For the text-containing cell, return its midpoint in [X, Y] coordinate format. 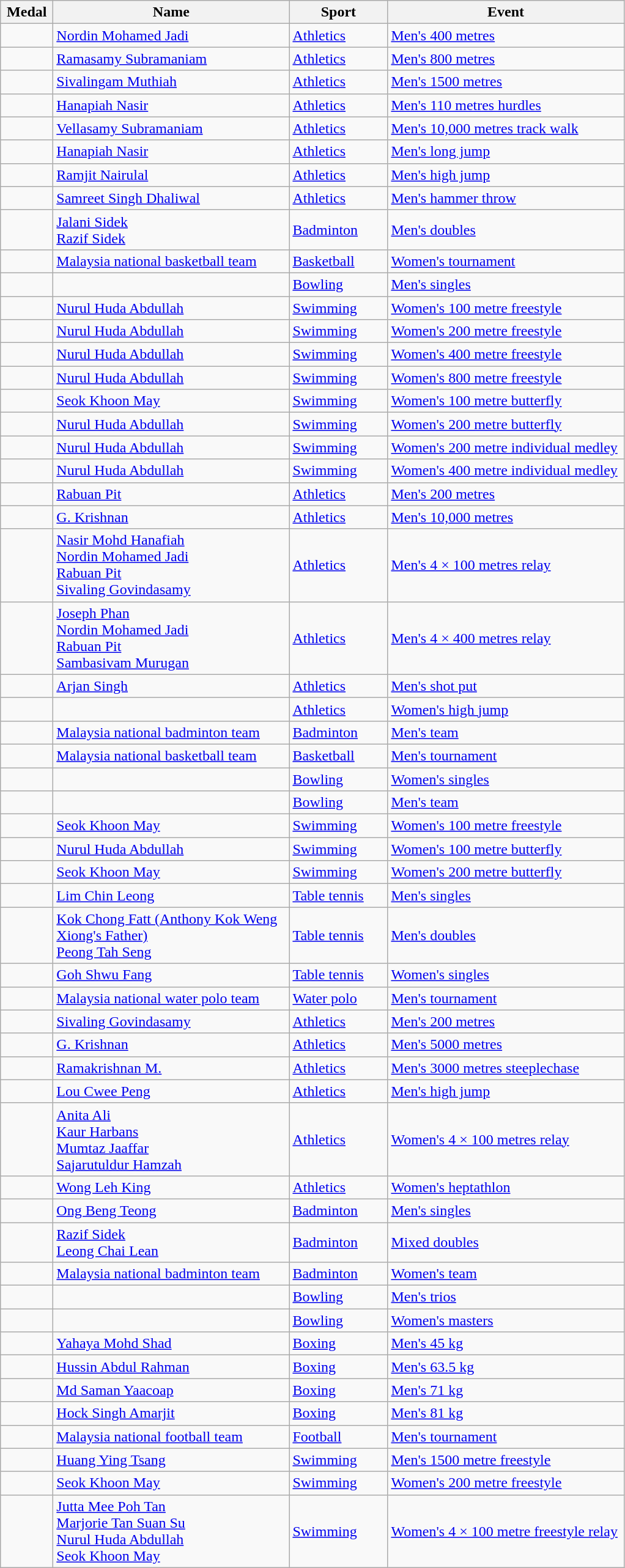
Men's 10,000 metres track walk [506, 128]
Wong Leh King [171, 1187]
Ramasamy Subramaniam [171, 59]
Yahaya Mohd Shad [171, 1344]
Men's 5000 metres [506, 1045]
Rabuan Pit [171, 494]
Women's 200 metre individual medley [506, 447]
Hock Singh Amarjit [171, 1413]
Sivalingam Muthiah [171, 82]
Ong Beng Teong [171, 1210]
Women's 400 metre individual medley [506, 471]
Nordin Mohamed Jadi [171, 35]
Men's hammer throw [506, 198]
Lim Chin Leong [171, 896]
Women's 4 × 100 metre freestyle relay [506, 1531]
Malaysia national water polo team [171, 998]
Men's 400 metres [506, 35]
Huang Ying Tsang [171, 1460]
Women's masters [506, 1320]
Goh Shwu Fang [171, 975]
Ramjit Nairulal [171, 175]
Men's 110 metres hurdles [506, 105]
Men's 1500 metres [506, 82]
Women's tournament [506, 261]
Men's 1500 metre freestyle [506, 1460]
Sport [339, 12]
Men's 81 kg [506, 1413]
Name [171, 12]
Kok Chong Fatt (Anthony Kok Weng Xiong's Father)Peong Tah Seng [171, 935]
Men's long jump [506, 152]
Men's 3000 metres steeplechase [506, 1068]
Women's heptathlon [506, 1187]
Men's 45 kg [506, 1344]
Jutta Mee Poh TanMarjorie Tan Suan SuNurul Huda AbdullahSeok Khoon May [171, 1531]
Samreet Singh Dhaliwal [171, 198]
Anita AliKaur HarbansMumtaz JaaffarSajarutuldur Hamzah [171, 1139]
Men's 4 × 400 metres relay [506, 638]
Md Saman Yaacoap [171, 1390]
Men's shot put [506, 686]
Sivaling Govindasamy [171, 1021]
Nasir Mohd HanafiahNordin Mohamed JadiRabuan PitSivaling Govindasamy [171, 565]
Hussin Abdul Rahman [171, 1367]
Ramakrishnan M. [171, 1068]
Mixed doubles [506, 1242]
Men's 800 metres [506, 59]
Women's 400 metre freestyle [506, 355]
Joseph PhanNordin Mohamed JadiRabuan PitSambasivam Murugan [171, 638]
Lou Cwee Peng [171, 1091]
Medal [27, 12]
Event [506, 12]
Arjan Singh [171, 686]
Men's 4 × 100 metres relay [506, 565]
Men's trios [506, 1297]
Malaysia national football team [171, 1437]
Football [339, 1437]
Men's 71 kg [506, 1390]
Vellasamy Subramaniam [171, 128]
Water polo [339, 998]
Women's team [506, 1274]
Women's 4 × 100 metres relay [506, 1139]
Razif SidekLeong Chai Lean [171, 1242]
Men's 63.5 kg [506, 1367]
Jalani SidekRazif Sidek [171, 230]
Women's high jump [506, 709]
Men's 10,000 metres [506, 517]
Women's 800 metre freestyle [506, 378]
